Find where the given text appears and provide that cell's center as [x, y] coordinate. 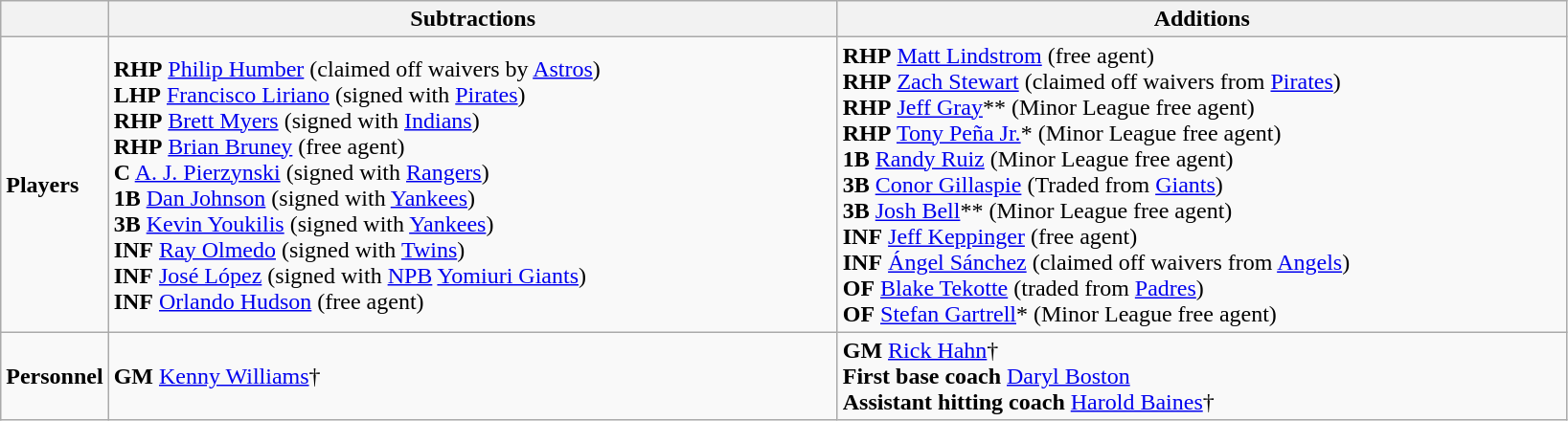
GM Rick Hahn† First base coach Daryl Boston Assistant hitting coach Harold Baines† [1201, 376]
Subtractions [473, 19]
GM Kenny Williams† [473, 376]
Additions [1201, 19]
Personnel [55, 376]
Players [55, 185]
